Detect which cell encompasses the target text, then output its (x, y) center coordinate. 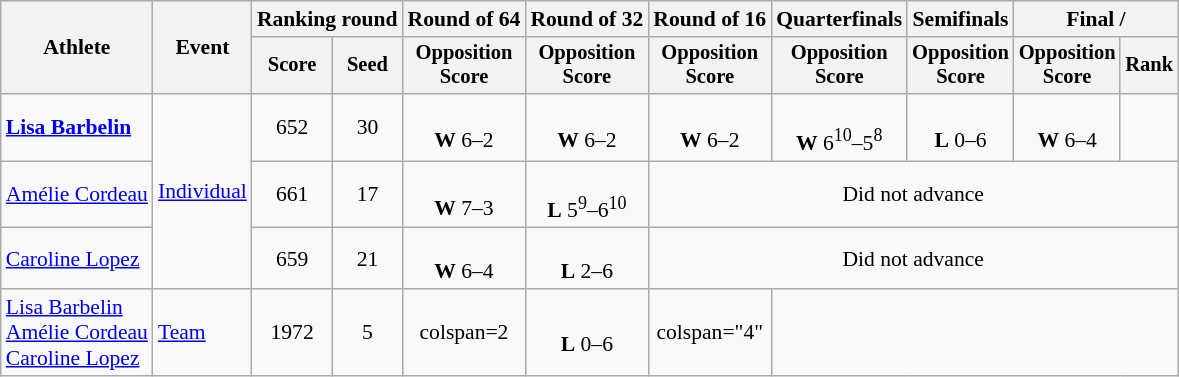
21 (367, 258)
Athlete (77, 48)
Round of 64 (464, 19)
Ranking round (328, 19)
Caroline Lopez (77, 258)
W 7–3 (464, 194)
5 (367, 332)
Amélie Cordeau (77, 194)
Individual (202, 192)
30 (367, 128)
Event (202, 48)
Lisa Barbelin (77, 128)
Semifinals (960, 19)
Lisa BarbelinAmélie CordeauCaroline Lopez (77, 332)
Round of 32 (586, 19)
L 2–6 (586, 258)
Quarterfinals (839, 19)
Final / (1096, 19)
1972 (292, 332)
652 (292, 128)
W 610–58 (839, 128)
Seed (367, 66)
17 (367, 194)
661 (292, 194)
Rank (1149, 66)
Team (202, 332)
colspan="4" (710, 332)
Score (292, 66)
659 (292, 258)
Round of 16 (710, 19)
colspan=2 (464, 332)
L 59–610 (586, 194)
